Return the (x, y) coordinate for the center point of the cell that contains the specified text.  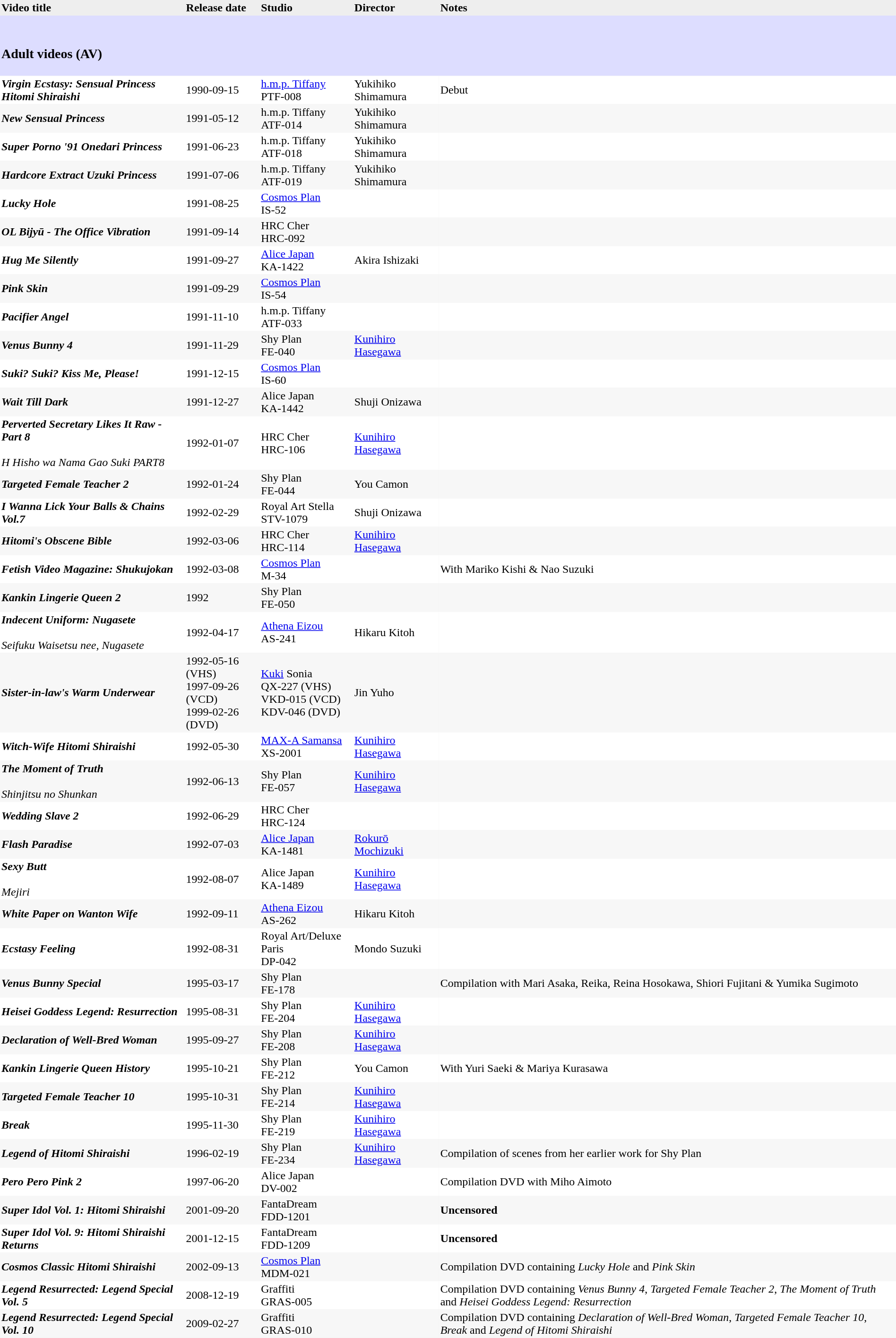
Compilation DVD with Miho Aimoto (667, 1182)
With Mariko Kishi & Nao Suzuki (667, 570)
GraffitiGRAS-005 (306, 1295)
Athena EizouAS-241 (306, 632)
Legend Resurrected: Legend Special Vol. 5 (93, 1295)
Kankin Lingerie Queen 2 (93, 598)
Kankin Lingerie Queen History (93, 1069)
1995-09-27 (222, 1040)
1992-01-07 (222, 443)
Wedding Slave 2 (93, 816)
Alice JapanDV-002 (306, 1182)
Indecent Uniform: NugaseteSeifuku Waisetsu nee, Nugasete (93, 632)
Hug Me Silently (93, 260)
OL Bijyū - The Office Vibration (93, 232)
Cosmos PlanIS-60 (306, 374)
Flash Paradise (93, 845)
Studio (306, 8)
FantaDreamFDD-1201 (306, 1210)
Shy PlanFE-044 (306, 484)
Super Porno '91 Onedari Princess (93, 147)
1991-11-29 (222, 345)
1991-09-27 (222, 260)
1991-09-29 (222, 289)
Adult videos (AV) (448, 47)
Compilation DVD containing Declaration of Well-Bred Woman, Targeted Female Teacher 10, Break and Legend of Hitomi Shiraishi (667, 1324)
Super Idol Vol. 1: Hitomi Shiraishi (93, 1210)
1992-07-03 (222, 845)
Heisei Goddess Legend: Resurrection (93, 1012)
Suki? Suki? Kiss Me, Please! (93, 374)
1992-05-16 (VHS)1997-09-26 (VCD)1999-02-26 (DVD) (222, 693)
1995-03-17 (222, 984)
h.m.p. TiffanyATF-018 (306, 147)
Targeted Female Teacher 2 (93, 484)
Compilation DVD containing Lucky Hole and Pink Skin (667, 1267)
Declaration of Well-Bred Woman (93, 1040)
Pacifier Angel (93, 317)
Shy PlanFE-234 (306, 1154)
1995-11-30 (222, 1125)
Hitomi's Obscene Bible (93, 541)
Shy PlanFE-178 (306, 984)
Director (396, 8)
FantaDreamFDD-1209 (306, 1239)
Venus Bunny 4 (93, 345)
Pero Pero Pink 2 (93, 1182)
Shy PlanFE-219 (306, 1125)
Sister-in-law's Warm Underwear (93, 693)
1992 (222, 598)
h.m.p. TiffanyPTF-008 (306, 90)
h.m.p. TiffanyATF-014 (306, 119)
1992-03-06 (222, 541)
Shy PlanFE-057 (306, 782)
1996-02-19 (222, 1154)
Rokurō Mochizuki (396, 845)
Athena EizouAS-262 (306, 914)
Compilation of scenes from her earlier work for Shy Plan (667, 1154)
Shy PlanFE-212 (306, 1069)
1991-12-15 (222, 374)
Wait Till Dark (93, 402)
Ecstasy Feeling (93, 949)
Kuki SoniaQX-227 (VHS)VKD-015 (VCD)KDV-046 (DVD) (306, 693)
Jin Yuho (396, 693)
1995-08-31 (222, 1012)
Targeted Female Teacher 10 (93, 1097)
Royal Art/Deluxe ParisDP-042 (306, 949)
1992-06-13 (222, 782)
1992-08-07 (222, 879)
I Wanna Lick Your Balls & Chains Vol.7 (93, 513)
Cosmos Classic Hitomi Shiraishi (93, 1267)
Shy PlanFE-214 (306, 1097)
Cosmos PlanMDM-021 (306, 1267)
GraffitiGRAS-010 (306, 1324)
1991-11-10 (222, 317)
Perverted Secretary Likes It Raw - Part 8H Hisho wa Nama Gao Suki PART8 (93, 443)
Cosmos PlanIS-52 (306, 204)
1992-05-30 (222, 747)
1991-05-12 (222, 119)
Compilation DVD containing Venus Bunny 4, Targeted Female Teacher 2, The Moment of Truth and Heisei Goddess Legend: Resurrection (667, 1295)
Legend of Hitomi Shiraishi (93, 1154)
2001-12-15 (222, 1239)
h.m.p. TiffanyATF-033 (306, 317)
Cosmos PlanM-34 (306, 570)
Legend Resurrected: Legend Special Vol. 10 (93, 1324)
1991-12-27 (222, 402)
Debut (667, 90)
New Sensual Princess (93, 119)
2002-09-13 (222, 1267)
Hardcore Extract Uzuki Princess (93, 175)
1991-08-25 (222, 204)
Sexy ButtMejiri (93, 879)
1990-09-15 (222, 90)
Witch-Wife Hitomi Shiraishi (93, 747)
HRC CherHRC-124 (306, 816)
1992-02-29 (222, 513)
1991-09-14 (222, 232)
2001-09-20 (222, 1210)
HRC CherHRC-092 (306, 232)
Alice JapanKA-1422 (306, 260)
The Moment of TruthShinjitsu no Shunkan (93, 782)
1992-04-17 (222, 632)
Venus Bunny Special (93, 984)
1997-06-20 (222, 1182)
1992-06-29 (222, 816)
Video title (93, 8)
HRC CherHRC-106 (306, 443)
Pink Skin (93, 289)
1995-10-31 (222, 1097)
2008-12-19 (222, 1295)
HRC CherHRC-114 (306, 541)
Cosmos PlanIS-54 (306, 289)
1991-07-06 (222, 175)
Compilation with Mari Asaka, Reika, Reina Hosokawa, Shiori Fujitani & Yumika Sugimoto (667, 984)
With Yuri Saeki & Mariya Kurasawa (667, 1069)
Shy PlanFE-050 (306, 598)
1992-08-31 (222, 949)
Fetish Video Magazine: Shukujokan (93, 570)
Virgin Ecstasy: Sensual Princess Hitomi Shiraishi (93, 90)
Mondo Suzuki (396, 949)
Super Idol Vol. 9: Hitomi Shiraishi Returns (93, 1239)
Alice JapanKA-1481 (306, 845)
Shy PlanFE-204 (306, 1012)
Alice JapanKA-1442 (306, 402)
Shy PlanFE-208 (306, 1040)
1991-06-23 (222, 147)
1992-01-24 (222, 484)
2009-02-27 (222, 1324)
1992-09-11 (222, 914)
Lucky Hole (93, 204)
Notes (667, 8)
White Paper on Wanton Wife (93, 914)
MAX-A SamansaXS-2001 (306, 747)
Akira Ishizaki (396, 260)
1995-10-21 (222, 1069)
1992-03-08 (222, 570)
Shy PlanFE-040 (306, 345)
h.m.p. TiffanyATF-019 (306, 175)
Release date (222, 8)
Royal Art StellaSTV-1079 (306, 513)
Break (93, 1125)
Alice JapanKA-1489 (306, 879)
